Output the (X, Y) coordinate of the center of the cell containing the given text.  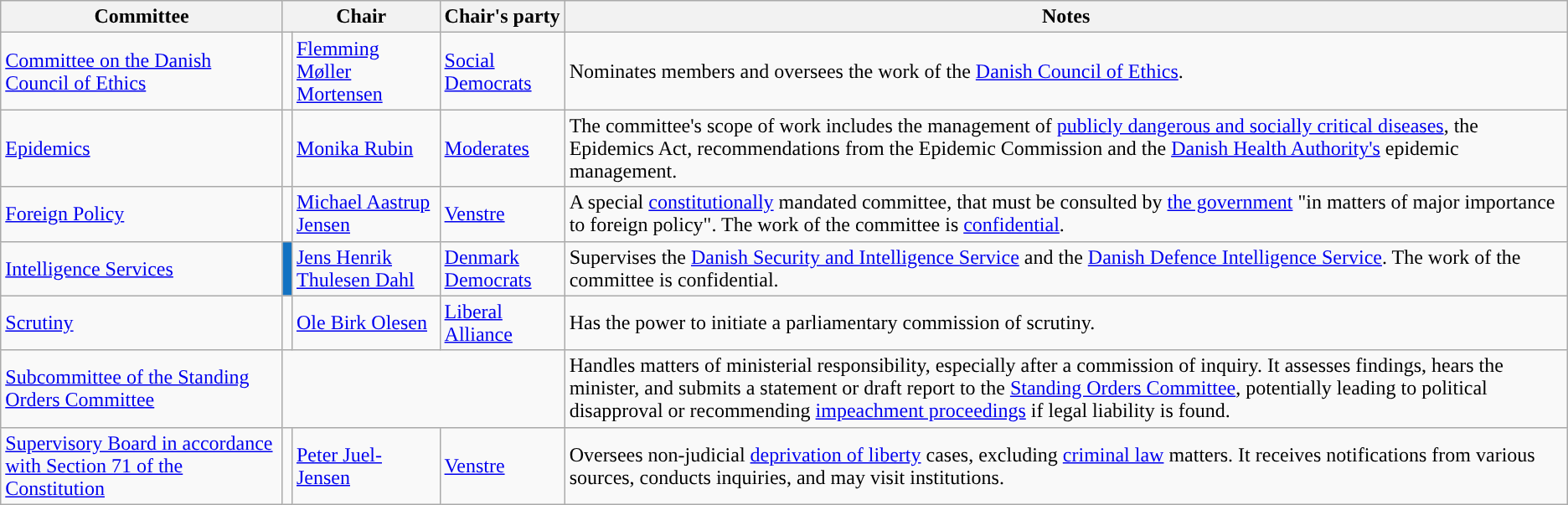
Chair's party (503, 17)
Peter Juel-Jensen (365, 466)
Flemming Møller Mortensen (365, 71)
Committee on the Danish Council of Ethics (142, 71)
Ole Birk Olesen (365, 323)
Social Democrats (503, 71)
Supervisory Board in accordance with Section 71 of the Constitution (142, 466)
Liberal Alliance (503, 323)
Notes (1065, 17)
Epidemics (142, 148)
Committee (142, 17)
Jens Henrik Thulesen Dahl (365, 268)
Michael Aastrup Jensen (365, 214)
Intelligence Services (142, 268)
Moderates (503, 148)
Nominates members and oversees the work of the Danish Council of Ethics. (1065, 71)
Has the power to initiate a parliamentary commission of scrutiny. (1065, 323)
Scrutiny (142, 323)
Chair (361, 17)
Foreign Policy (142, 214)
Monika Rubin (365, 148)
Denmark Democrats (503, 268)
Supervises the Danish Security and Intelligence Service and the Danish Defence Intelligence Service. The work of the committee is confidential. (1065, 268)
Subcommittee of the Standing Orders Committee (142, 389)
